Extract the (X, Y) coordinate from the center of the cell holding the provided text.  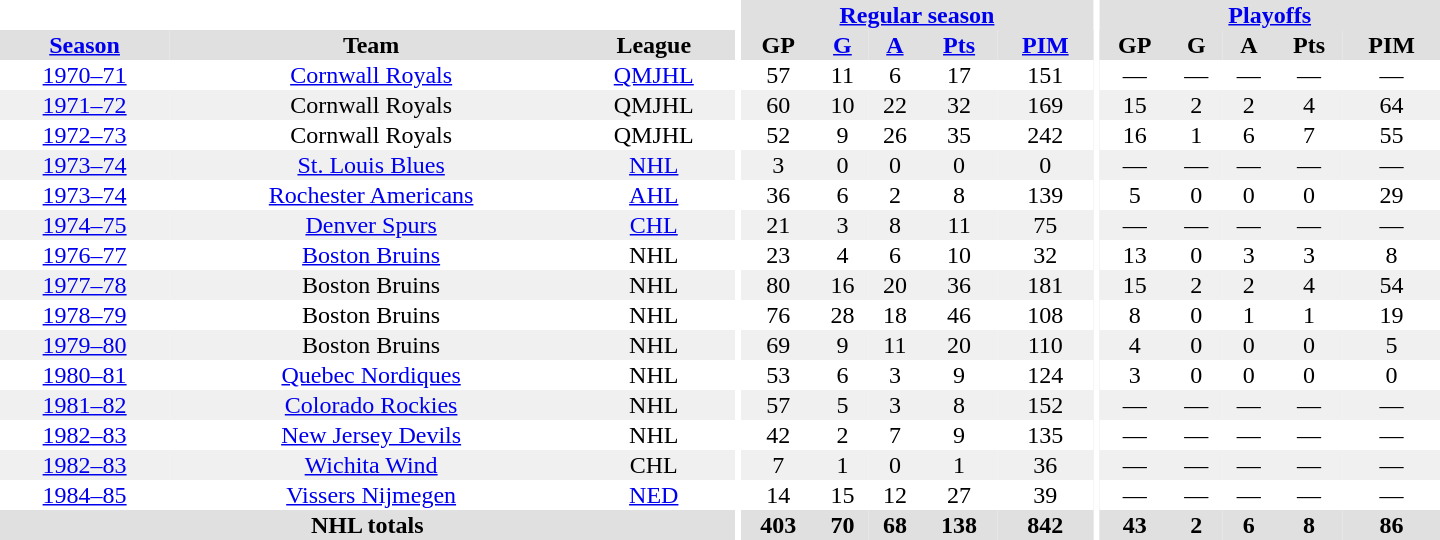
46 (959, 315)
26 (895, 135)
14 (778, 495)
17 (959, 75)
54 (1392, 285)
138 (959, 525)
1974–75 (84, 225)
21 (778, 225)
75 (1046, 225)
1981–82 (84, 405)
Regular season (916, 15)
110 (1046, 345)
1976–77 (84, 255)
Team (371, 45)
403 (778, 525)
1979–80 (84, 345)
76 (778, 315)
64 (1392, 105)
NED (654, 495)
19 (1392, 315)
23 (778, 255)
27 (959, 495)
52 (778, 135)
55 (1392, 135)
Vissers Nijmegen (371, 495)
Rochester Americans (371, 195)
53 (778, 375)
124 (1046, 375)
1970–71 (84, 75)
60 (778, 105)
86 (1392, 525)
181 (1046, 285)
35 (959, 135)
42 (778, 435)
29 (1392, 195)
Playoffs (1270, 15)
242 (1046, 135)
18 (895, 315)
68 (895, 525)
Wichita Wind (371, 465)
139 (1046, 195)
1980–81 (84, 375)
1978–79 (84, 315)
135 (1046, 435)
22 (895, 105)
1977–78 (84, 285)
69 (778, 345)
New Jersey Devils (371, 435)
80 (778, 285)
1971–72 (84, 105)
108 (1046, 315)
39 (1046, 495)
70 (842, 525)
152 (1046, 405)
43 (1134, 525)
St. Louis Blues (371, 165)
League (654, 45)
169 (1046, 105)
Denver Spurs (371, 225)
28 (842, 315)
AHL (654, 195)
NHL totals (368, 525)
13 (1134, 255)
Colorado Rockies (371, 405)
12 (895, 495)
1972–73 (84, 135)
Season (84, 45)
151 (1046, 75)
842 (1046, 525)
1984–85 (84, 495)
Quebec Nordiques (371, 375)
